Identify which cell holds the provided text, then report its [x, y] central coordinate. 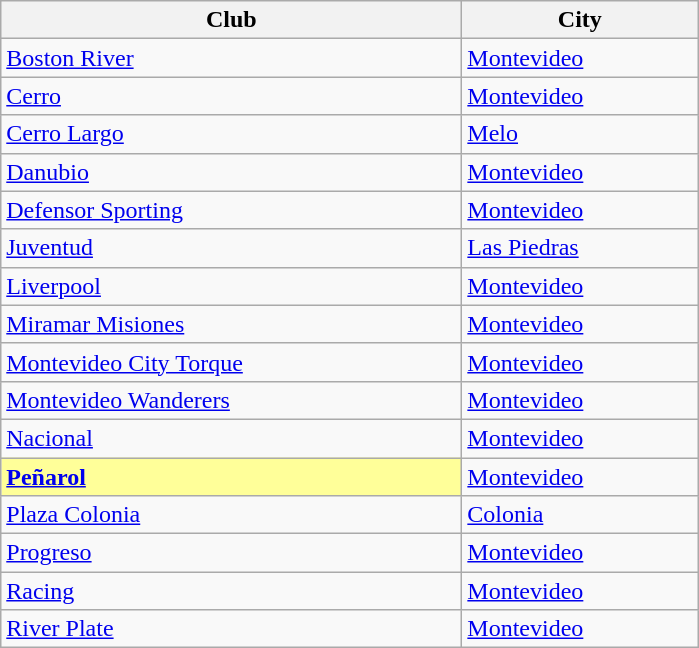
Cerro Largo [232, 134]
Boston River [232, 58]
Cerro [232, 96]
Plaza Colonia [232, 515]
Miramar Misiones [232, 324]
Club [232, 20]
Progreso [232, 553]
Montevideo Wanderers [232, 400]
Colonia [580, 515]
Juventud [232, 248]
Peñarol [232, 477]
Racing [232, 591]
Liverpool [232, 286]
Nacional [232, 438]
Defensor Sporting [232, 210]
Las Piedras [580, 248]
Melo [580, 134]
Montevideo City Torque [232, 362]
City [580, 20]
River Plate [232, 629]
Danubio [232, 172]
